From the cell containing the given text, extract its center point as (x, y) coordinate. 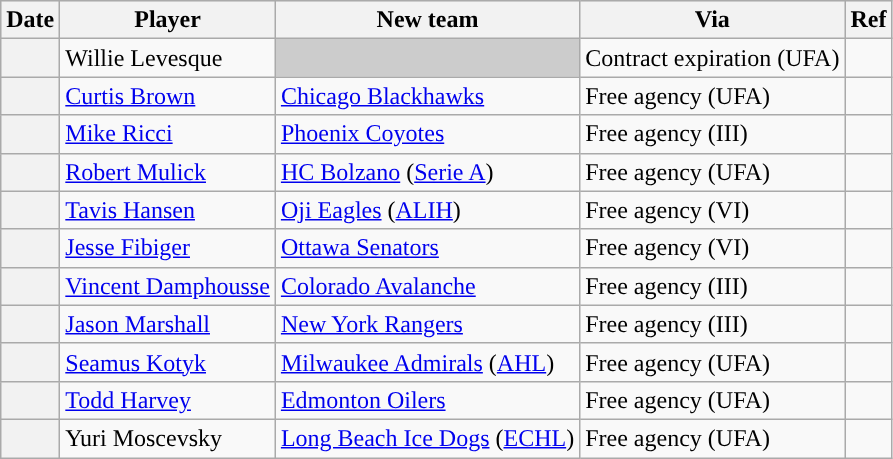
New team (427, 20)
Tavis Hansen (168, 210)
Robert Mulick (168, 172)
HC Bolzano (Serie A) (427, 172)
Seamus Kotyk (168, 362)
Colorado Avalanche (427, 286)
Willie Levesque (168, 58)
Via (712, 20)
Yuri Moscevsky (168, 438)
Curtis Brown (168, 96)
Oji Eagles (ALIH) (427, 210)
Phoenix Coyotes (427, 134)
Jesse Fibiger (168, 248)
Edmonton Oilers (427, 400)
Jason Marshall (168, 324)
Ottawa Senators (427, 248)
Contract expiration (UFA) (712, 58)
Chicago Blackhawks (427, 96)
Mike Ricci (168, 134)
Vincent Damphousse (168, 286)
Player (168, 20)
Milwaukee Admirals (AHL) (427, 362)
Date (30, 20)
Todd Harvey (168, 400)
Ref (868, 20)
New York Rangers (427, 324)
Long Beach Ice Dogs (ECHL) (427, 438)
